Output the [x, y] coordinate of the center of the cell containing the given text.  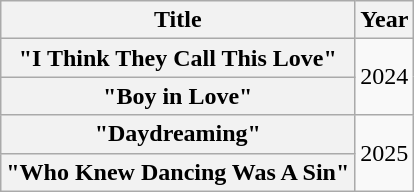
"I Think They Call This Love" [178, 58]
"Boy in Love" [178, 96]
"Daydreaming" [178, 134]
2024 [384, 77]
Title [178, 20]
2025 [384, 153]
Year [384, 20]
"Who Knew Dancing Was A Sin" [178, 172]
